Search for the cell housing the specified text and yield its (X, Y) center coordinate. 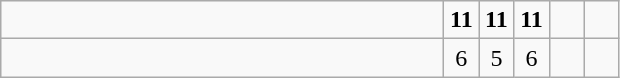
5 (496, 58)
